Find where the given text appears and provide that cell's center as [X, Y] coordinate. 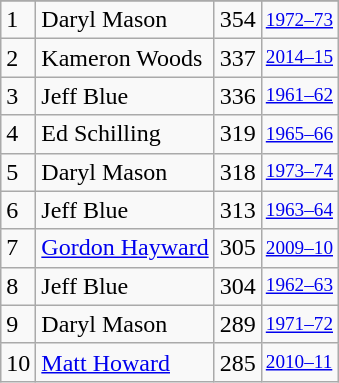
Matt Howard [125, 362]
1 [18, 20]
1963–64 [299, 210]
Kameron Woods [125, 58]
2014–15 [299, 58]
318 [238, 172]
1973–74 [299, 172]
1962–63 [299, 286]
313 [238, 210]
1961–62 [299, 96]
354 [238, 20]
4 [18, 134]
3 [18, 96]
336 [238, 96]
10 [18, 362]
8 [18, 286]
1965–66 [299, 134]
2010–11 [299, 362]
319 [238, 134]
1972–73 [299, 20]
7 [18, 248]
2009–10 [299, 248]
289 [238, 324]
Ed Schilling [125, 134]
1971–72 [299, 324]
2 [18, 58]
Gordon Hayward [125, 248]
6 [18, 210]
337 [238, 58]
305 [238, 248]
285 [238, 362]
304 [238, 286]
5 [18, 172]
9 [18, 324]
